Return [x, y] of the center of cell containing provided text 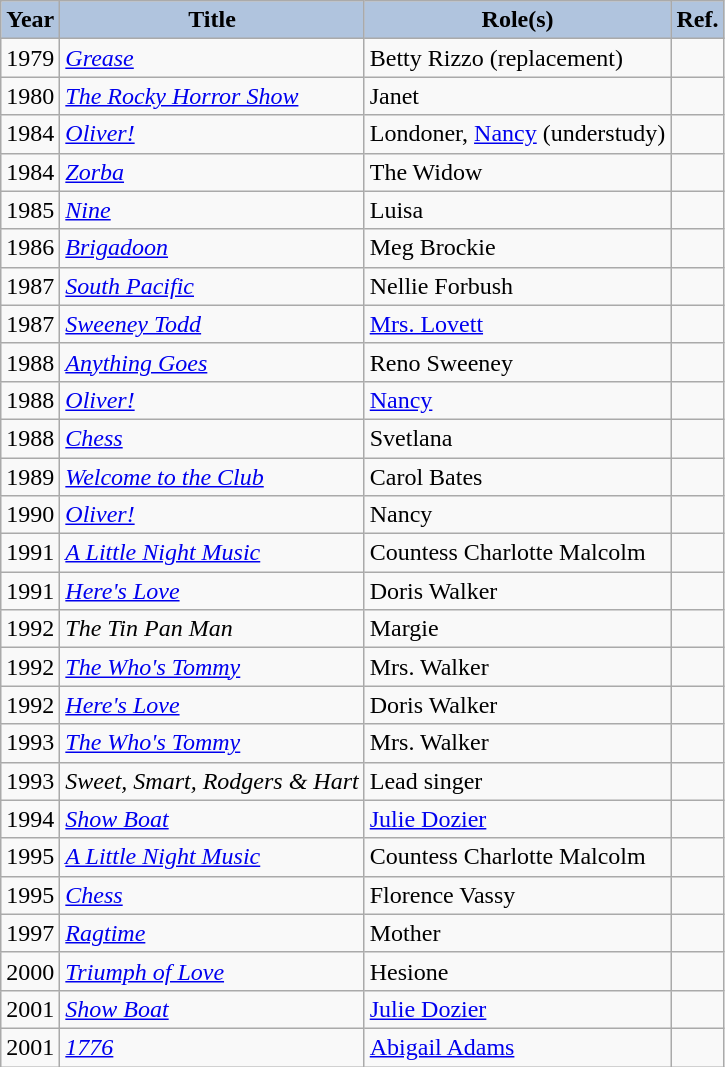
1985 [30, 210]
1990 [30, 515]
1980 [30, 96]
Role(s) [518, 20]
Ragtime [212, 933]
1986 [30, 248]
Ref. [698, 20]
Hesione [518, 971]
Grease [212, 58]
Nellie Forbush [518, 286]
The Tin Pan Man [212, 629]
The Widow [518, 172]
Triumph of Love [212, 971]
1979 [30, 58]
Sweeney Todd [212, 324]
Luisa [518, 210]
Title [212, 20]
Janet [518, 96]
Londoner, Nancy (understudy) [518, 134]
Sweet, Smart, Rodgers & Hart [212, 781]
South Pacific [212, 286]
Betty Rizzo (replacement) [518, 58]
The Rocky Horror Show [212, 96]
Svetlana [518, 438]
Margie [518, 629]
Meg Brockie [518, 248]
Lead singer [518, 781]
Abigail Adams [518, 1047]
Anything Goes [212, 362]
Florence Vassy [518, 895]
Zorba [212, 172]
Reno Sweeney [518, 362]
1989 [30, 477]
Brigadoon [212, 248]
Mother [518, 933]
Mrs. Lovett [518, 324]
1997 [30, 933]
Welcome to the Club [212, 477]
1994 [30, 819]
1776 [212, 1047]
2000 [30, 971]
Year [30, 20]
Carol Bates [518, 477]
Nine [212, 210]
